Locate the cell with the specified text and output its (x, y) center coordinate. 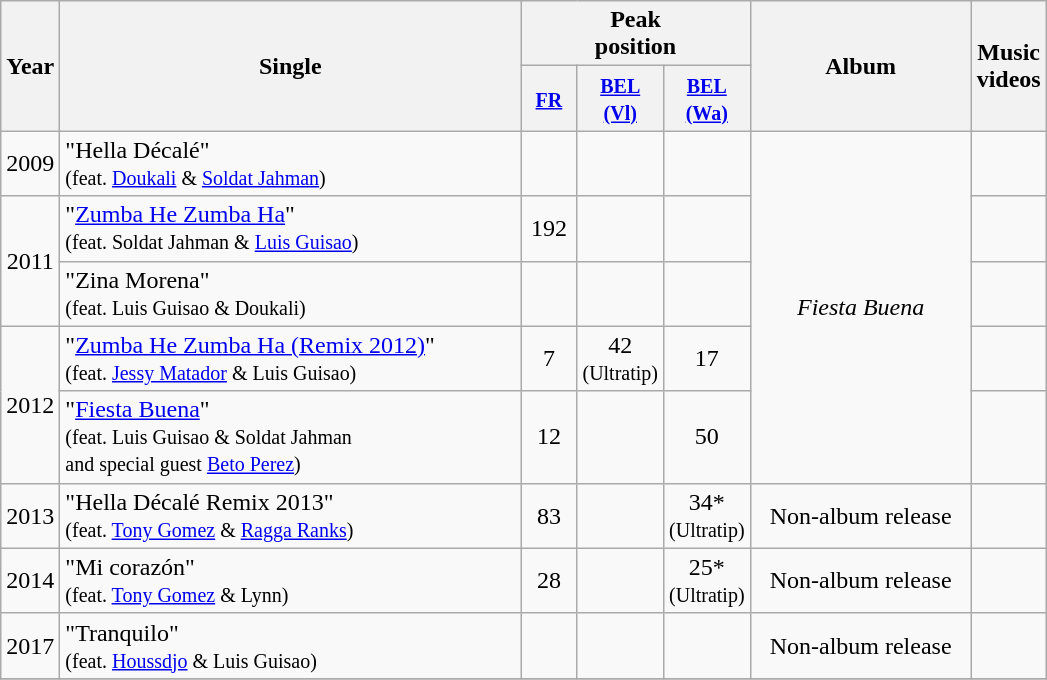
17 (708, 358)
"Hella Décalé Remix 2013" (feat. Tony Gomez & Ragga Ranks) (290, 516)
"Zina Morena" (feat. Luis Guisao & Doukali) (290, 294)
34*(Ultratip) (708, 516)
42 (Ultratip) (620, 358)
83 (549, 516)
"Tranquilo" (feat. Houssdjo & Luis Guisao) (290, 646)
FR (549, 98)
192 (549, 228)
2014 (30, 580)
Musicvideos (1008, 66)
28 (549, 580)
"Fiesta Buena" (feat. Luis Guisao & Soldat Jahman and special guest Beto Perez) (290, 437)
BEL (Wa) (708, 98)
Single (290, 66)
2013 (30, 516)
Album (860, 66)
BEL (Vl) (620, 98)
7 (549, 358)
2012 (30, 404)
"Zumba He Zumba Ha (Remix 2012)" (feat. Jessy Matador & Luis Guisao) (290, 358)
"Mi corazón" (feat. Tony Gomez & Lynn) (290, 580)
Year (30, 66)
2009 (30, 164)
25*(Ultratip) (708, 580)
Fiesta Buena (860, 307)
"Hella Décalé" (feat. Doukali & Soldat Jahman) (290, 164)
2017 (30, 646)
50 (708, 437)
"Zumba He Zumba Ha" (feat. Soldat Jahman & Luis Guisao) (290, 228)
12 (549, 437)
2011 (30, 261)
Peakposition (636, 34)
